Scan for the cell matching the given text and deliver its (x, y) coordinate at center. 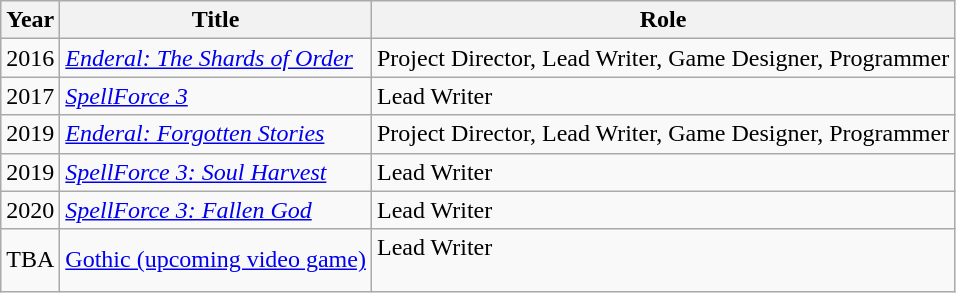
2017 (30, 96)
SpellForce 3 (216, 96)
2020 (30, 210)
SpellForce 3: Fallen God (216, 210)
Gothic (upcoming video game) (216, 260)
Enderal: Forgotten Stories (216, 134)
2016 (30, 58)
TBA (30, 260)
SpellForce 3: Soul Harvest (216, 172)
Role (662, 20)
Enderal: The Shards of Order (216, 58)
Year (30, 20)
Title (216, 20)
